Determine the (x, y) coordinate at the center of the cell enclosing the given text.  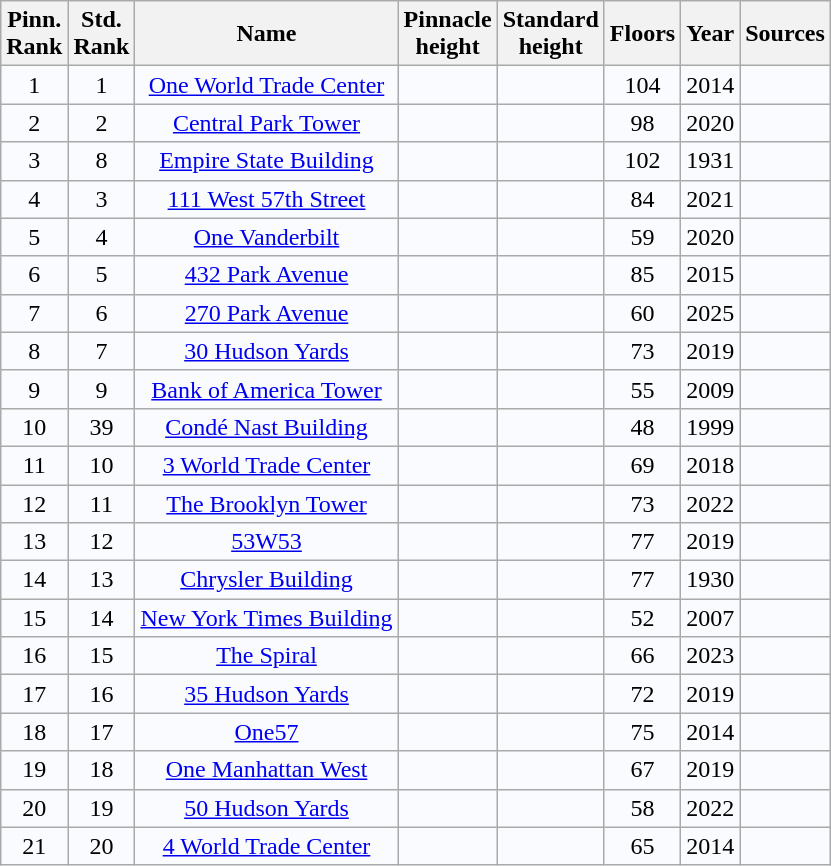
3 World Trade Center (266, 465)
35 Hudson Yards (266, 694)
98 (642, 123)
75 (642, 732)
1931 (710, 161)
The Brooklyn Tower (266, 503)
72 (642, 694)
270 Park Avenue (266, 313)
104 (642, 85)
66 (642, 656)
69 (642, 465)
59 (642, 237)
2025 (710, 313)
One Manhattan West (266, 770)
Empire State Building (266, 161)
52 (642, 618)
102 (642, 161)
67 (642, 770)
58 (642, 808)
Pinn. Rank (34, 34)
Pinnacle height (448, 34)
2018 (710, 465)
One World Trade Center (266, 85)
Condé Nast Building (266, 427)
50 Hudson Yards (266, 808)
85 (642, 275)
Sources (786, 34)
Chrysler Building (266, 580)
53W53 (266, 542)
4 World Trade Center (266, 846)
Name (266, 34)
2023 (710, 656)
Std. Rank (102, 34)
2021 (710, 199)
One57 (266, 732)
84 (642, 199)
2007 (710, 618)
1999 (710, 427)
One Vanderbilt (266, 237)
Floors (642, 34)
55 (642, 389)
Year (710, 34)
39 (102, 427)
65 (642, 846)
2009 (710, 389)
2015 (710, 275)
Standard height (550, 34)
111 West 57th Street (266, 199)
21 (34, 846)
432 Park Avenue (266, 275)
48 (642, 427)
30 Hudson Yards (266, 351)
Bank of America Tower (266, 389)
The Spiral (266, 656)
New York Times Building (266, 618)
Central Park Tower (266, 123)
1930 (710, 580)
60 (642, 313)
